Output the (x, y) coordinate of the center of the cell containing the given text.  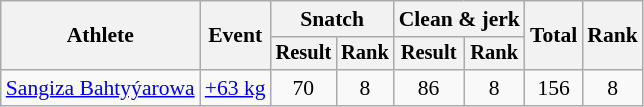
Snatch (332, 19)
Event (236, 36)
86 (429, 88)
+63 kg (236, 88)
Clean & jerk (460, 19)
Sangiza Bahtyýarowa (100, 88)
70 (304, 88)
Athlete (100, 36)
Total (554, 36)
156 (554, 88)
